Identify which cell holds the provided text, then report its [X, Y] central coordinate. 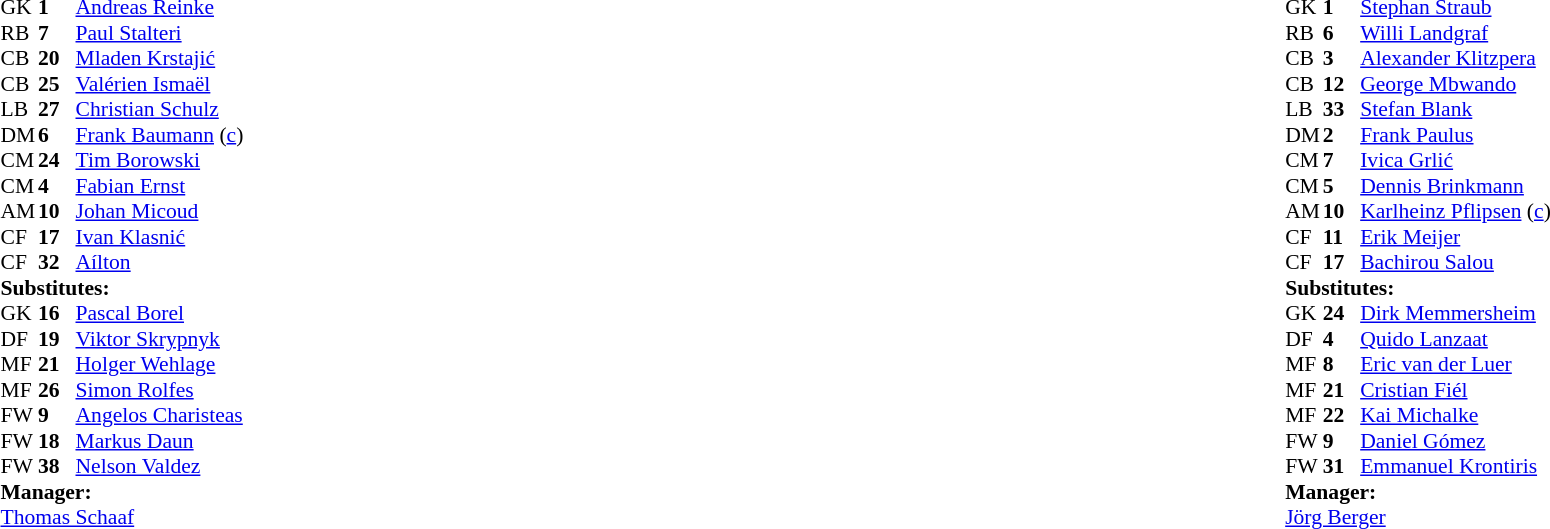
Nelson Valdez [160, 467]
32 [57, 263]
Simon Rolfes [160, 390]
25 [57, 84]
16 [57, 313]
Fabian Ernst [160, 186]
Paul Stalteri [160, 33]
Christian Schulz [160, 109]
Holger Wehlage [160, 365]
27 [57, 109]
Frank Baumann (c) [160, 135]
Substitutes: [122, 288]
8 [1342, 365]
Valérien Ismaël [160, 84]
20 [57, 59]
38 [57, 467]
26 [57, 390]
18 [57, 441]
Aílton [160, 263]
Pascal Borel [160, 313]
Angelos Charisteas [160, 415]
Tim Borowski [160, 161]
Manager: [122, 492]
11 [1342, 237]
31 [1342, 467]
Markus Daun [160, 441]
3 [1342, 59]
Johan Micoud [160, 211]
19 [57, 339]
12 [1342, 84]
33 [1342, 109]
Viktor Skrypnyk [160, 339]
Mladen Krstajić [160, 59]
2 [1342, 135]
5 [1342, 186]
Ivan Klasnić [160, 237]
22 [1342, 415]
